Output the [X, Y] coordinate of the center of the cell containing the given text.  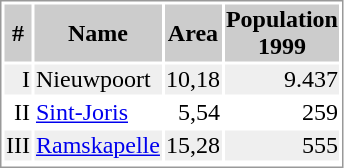
9.437 [282, 79]
259 [282, 113]
# [18, 32]
II [18, 113]
Name [98, 32]
Population1999 [282, 32]
III [18, 145]
555 [282, 145]
Area [192, 32]
I [18, 79]
Sint-Joris [98, 113]
Nieuwpoort [98, 79]
Ramskapelle [98, 145]
5,54 [192, 113]
10,18 [192, 79]
15,28 [192, 145]
